Find where the given text appears and provide that cell's center as (x, y) coordinate. 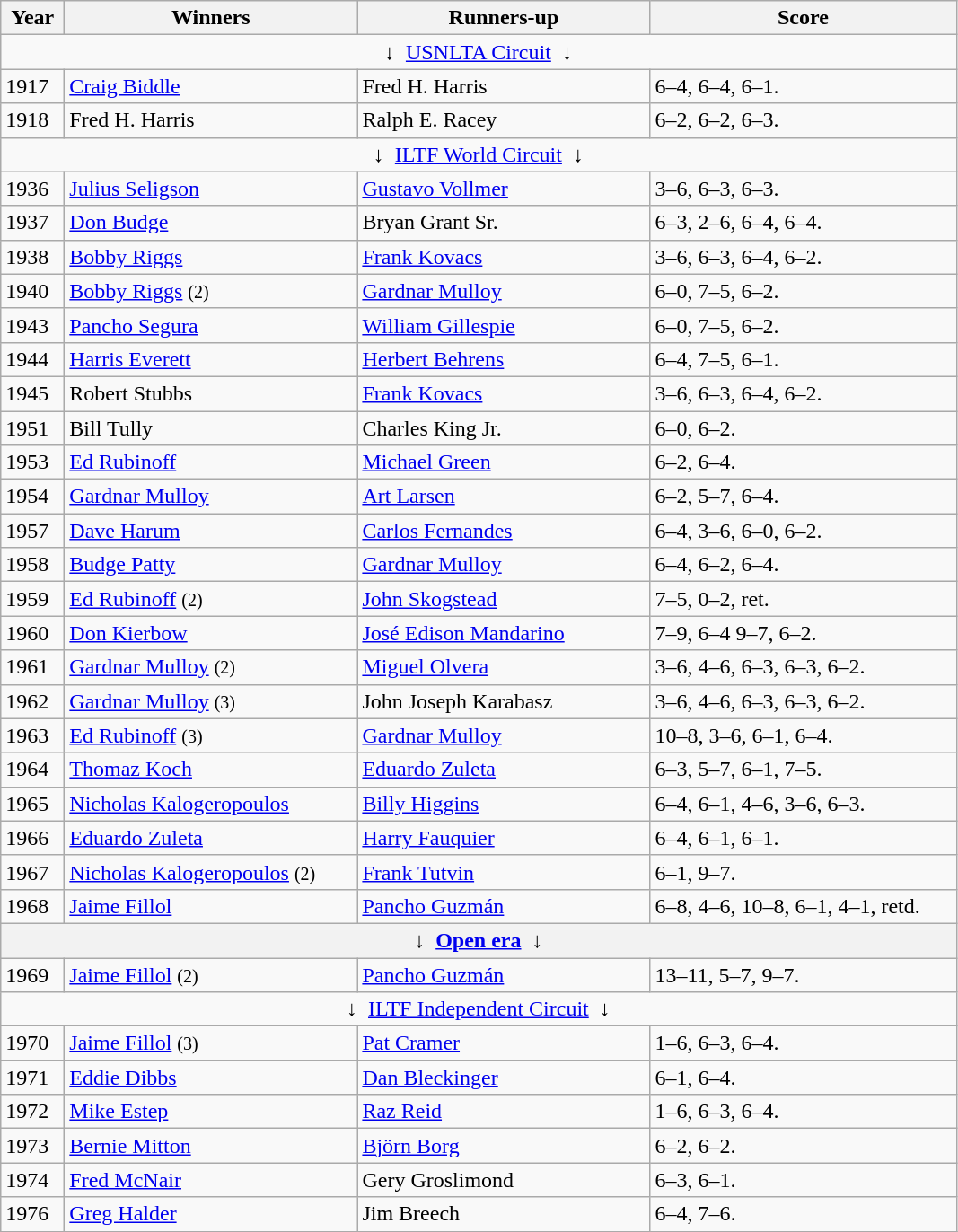
↓ ILTF World Circuit ↓ (479, 154)
1974 (32, 1180)
Gustavo Vollmer (504, 189)
6–4, 7–5, 6–1. (803, 359)
↓ Open era ↓ (479, 940)
6–1, 9–7. (803, 872)
6–2, 6–2, 6–3. (803, 120)
Thomaz Koch (211, 770)
Gery Groslimond (504, 1180)
1961 (32, 667)
6–2, 6–4. (803, 462)
1945 (32, 393)
Jaime Fillol (211, 906)
6–4, 7–6. (803, 1214)
1960 (32, 633)
Dan Bleckinger (504, 1078)
13–11, 5–7, 9–7. (803, 974)
Pat Cramer (504, 1043)
José Edison Mandarino (504, 633)
Bernie Mitton (211, 1146)
1976 (32, 1214)
1971 (32, 1078)
1972 (32, 1112)
1937 (32, 223)
1973 (32, 1146)
Billy Higgins (504, 804)
Mike Estep (211, 1112)
1943 (32, 325)
1917 (32, 86)
Nicholas Kalogeropoulos (211, 804)
6–3, 2–6, 6–4, 6–4. (803, 223)
Dave Harum (211, 531)
Frank Tutvin (504, 872)
Runners-up (504, 18)
↓ ILTF Independent Circuit ↓ (479, 1009)
Art Larsen (504, 497)
1953 (32, 462)
Bobby Riggs (211, 257)
Michael Green (504, 462)
Don Kierbow (211, 633)
Gardnar Mulloy (3) (211, 701)
Miguel Olvera (504, 667)
Harry Fauquier (504, 838)
Herbert Behrens (504, 359)
1962 (32, 701)
1944 (32, 359)
↓ USNLTA Circuit ↓ (479, 52)
Björn Borg (504, 1146)
Charles King Jr. (504, 428)
1940 (32, 291)
Greg Halder (211, 1214)
1918 (32, 120)
1958 (32, 565)
10–8, 3–6, 6–1, 6–4. (803, 735)
1968 (32, 906)
1954 (32, 497)
Score (803, 18)
6–4, 3–6, 6–0, 6–2. (803, 531)
6–8, 4–6, 10–8, 6–1, 4–1, retd. (803, 906)
Harris Everett (211, 359)
William Gillespie (504, 325)
1966 (32, 838)
6–3, 5–7, 6–1, 7–5. (803, 770)
1957 (32, 531)
Budge Patty (211, 565)
Jaime Fillol (3) (211, 1043)
Don Budge (211, 223)
Ed Rubinoff (211, 462)
6–1, 6–4. (803, 1078)
Ralph E. Racey (504, 120)
Robert Stubbs (211, 393)
Jim Breech (504, 1214)
6–4, 6–2, 6–4. (803, 565)
Winners (211, 18)
Bryan Grant Sr. (504, 223)
6–4, 6–1, 4–6, 3–6, 6–3. (803, 804)
Bill Tully (211, 428)
Raz Reid (504, 1112)
Nicholas Kalogeropoulos (2) (211, 872)
1970 (32, 1043)
Pancho Segura (211, 325)
6–0, 6–2. (803, 428)
6–4, 6–1, 6–1. (803, 838)
Ed Rubinoff (2) (211, 599)
Fred McNair (211, 1180)
John Joseph Karabasz (504, 701)
6–4, 6–4, 6–1. (803, 86)
1936 (32, 189)
Jaime Fillol (2) (211, 974)
1963 (32, 735)
3–6, 6–3, 6–3. (803, 189)
6–2, 5–7, 6–4. (803, 497)
Eddie Dibbs (211, 1078)
1964 (32, 770)
1969 (32, 974)
7–5, 0–2, ret. (803, 599)
1951 (32, 428)
Gardnar Mulloy (2) (211, 667)
Ed Rubinoff (3) (211, 735)
1959 (32, 599)
Craig Biddle (211, 86)
6–2, 6–2. (803, 1146)
1967 (32, 872)
Julius Seligson (211, 189)
Bobby Riggs (2) (211, 291)
7–9, 6–4 9–7, 6–2. (803, 633)
6–3, 6–1. (803, 1180)
Year (32, 18)
John Skogstead (504, 599)
Carlos Fernandes (504, 531)
1938 (32, 257)
1965 (32, 804)
